Pinpoint the cell where the given text exists, returning its [x, y] midpoint coordinate. 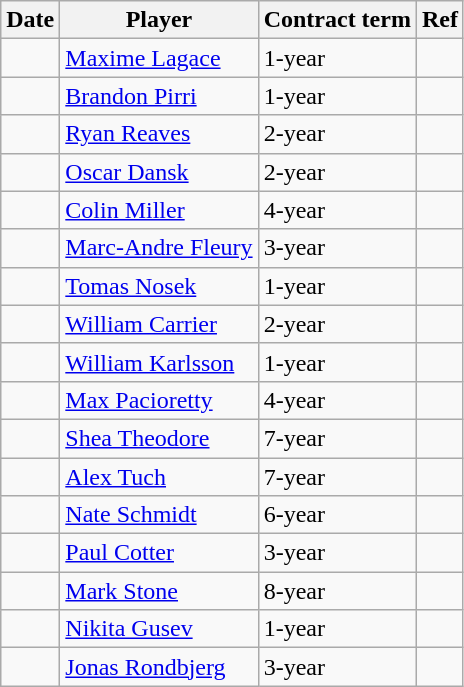
Player [159, 20]
Date [30, 20]
Marc-Andre Fleury [159, 248]
Nate Schmidt [159, 515]
Oscar Dansk [159, 172]
Tomas Nosek [159, 286]
Paul Cotter [159, 553]
Ref [440, 20]
Jonas Rondbjerg [159, 667]
Mark Stone [159, 591]
William Carrier [159, 324]
Shea Theodore [159, 438]
Brandon Pirri [159, 96]
Alex Tuch [159, 477]
8-year [337, 591]
William Karlsson [159, 362]
Colin Miller [159, 210]
Max Pacioretty [159, 400]
6-year [337, 515]
Nikita Gusev [159, 629]
Contract term [337, 20]
Maxime Lagace [159, 58]
Ryan Reaves [159, 134]
